Extract the (X, Y) coordinate from the center of the cell holding the provided text.  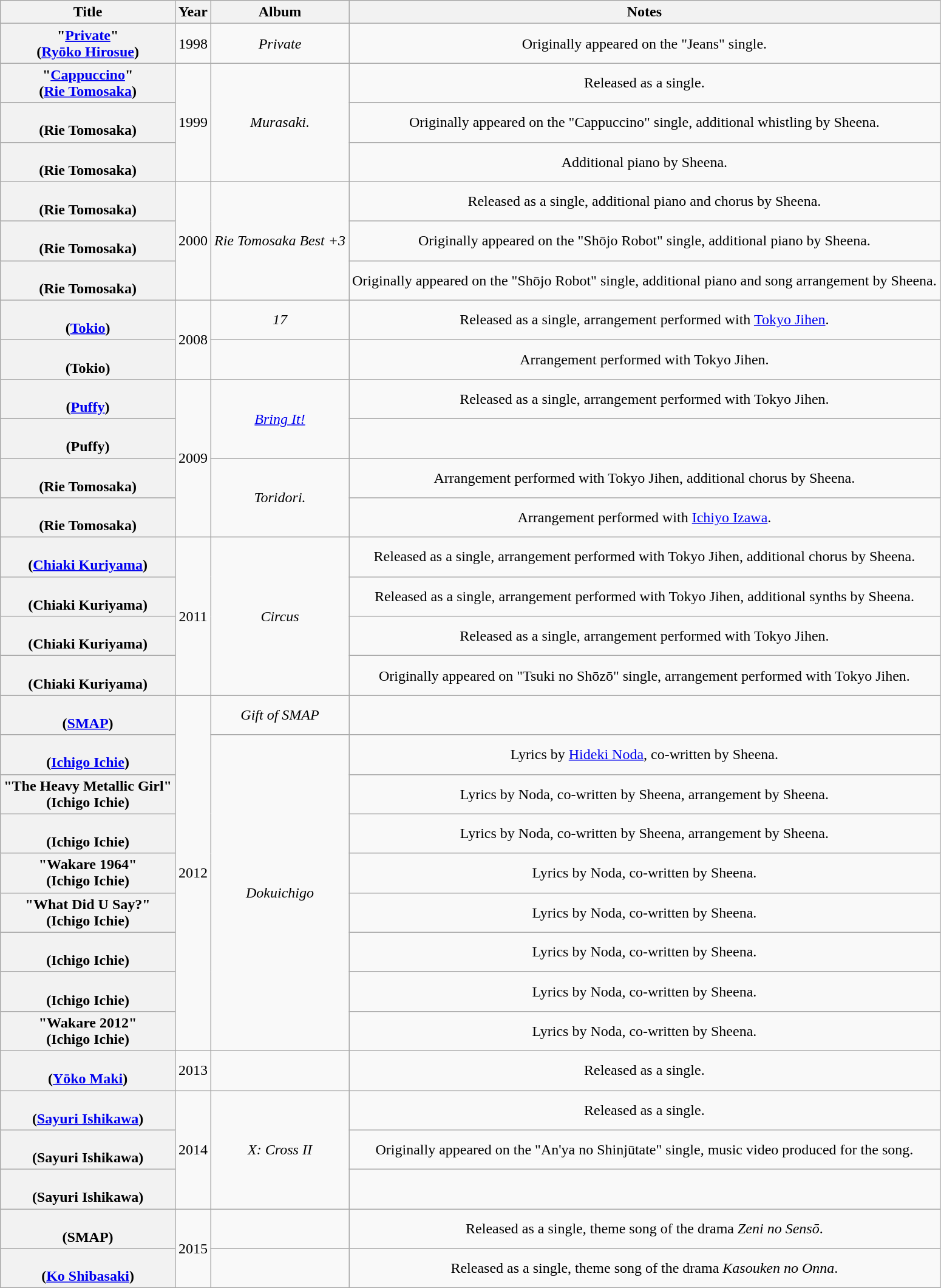
Arrangement performed with Tokyo Jihen. (644, 359)
1998 (193, 44)
"Wakare 1964"(Ichigo Ichie) (88, 873)
Released as a single, arrangement performed with Tokyo Jihen, additional synths by Sheena. (644, 596)
"The Heavy Metallic Girl"(Ichigo Ichie) (88, 794)
2000 (193, 240)
Title (88, 12)
2009 (193, 458)
Arrangement performed with Ichiyo Izawa. (644, 517)
1999 (193, 123)
2015 (193, 1249)
Arrangement performed with Tokyo Jihen, additional chorus by Sheena. (644, 477)
17 (279, 319)
Released as a single, additional piano and chorus by Sheena. (644, 202)
Gift of SMAP (279, 715)
Originally appeared on the "Shōjo Robot" single, additional piano by Sheena. (644, 240)
Released as a single, theme song of the drama Kasouken no Onna. (644, 1268)
2008 (193, 339)
Dokuichigo (279, 893)
"Cappuccino"(Rie Tomosaka) (88, 83)
(Ko Shibasaki) (88, 1268)
Year (193, 12)
Originally appeared on the "Jeans" single. (644, 44)
Circus (279, 616)
Notes (644, 12)
"Private"(Ryōko Hirosue) (88, 44)
Originally appeared on the "Cappuccino" single, additional whistling by Sheena. (644, 123)
Additional piano by Sheena. (644, 162)
Murasaki. (279, 123)
2011 (193, 616)
Released as a single, theme song of the drama Zeni no Sensō. (644, 1229)
Rie Tomosaka Best +3 (279, 240)
2012 (193, 873)
Originally appeared on the "An'ya no Shinjūtate" single, music video produced for the song. (644, 1150)
2014 (193, 1150)
Lyrics by Hideki Noda, co-written by Sheena. (644, 754)
Private (279, 44)
Released as a single, arrangement performed with Tokyo Jihen, additional chorus by Sheena. (644, 557)
2013 (193, 1070)
Originally appeared on "Tsuki no Shōzō" single, arrangement performed with Tokyo Jihen. (644, 675)
Originally appeared on the "Shōjo Robot" single, additional piano and song arrangement by Sheena. (644, 281)
"Wakare 2012"(Ichigo Ichie) (88, 1031)
"What Did U Say?"(Ichigo Ichie) (88, 912)
(Yōko Maki) (88, 1070)
Bring It! (279, 418)
X: Cross II (279, 1150)
Album (279, 12)
Toridori. (279, 497)
